For the text-containing cell, return its midpoint in (X, Y) coordinate format. 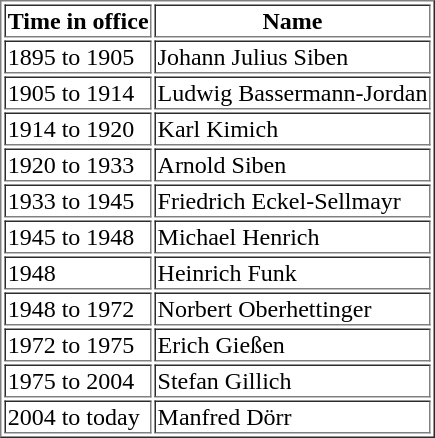
Erich Gießen (293, 344)
Heinrich Funk (293, 272)
2004 to today (78, 416)
1945 to 1948 (78, 236)
1975 to 2004 (78, 380)
Stefan Gillich (293, 380)
Karl Kimich (293, 128)
Norbert Oberhettinger (293, 308)
Manfred Dörr (293, 416)
1972 to 1975 (78, 344)
1920 to 1933 (78, 164)
Ludwig Bassermann-Jordan (293, 92)
Arnold Siben (293, 164)
1948 to 1972 (78, 308)
1948 (78, 272)
Michael Henrich (293, 236)
Time in office (78, 20)
Name (293, 20)
1933 to 1945 (78, 200)
1914 to 1920 (78, 128)
1905 to 1914 (78, 92)
Johann Julius Siben (293, 56)
1895 to 1905 (78, 56)
Friedrich Eckel-Sellmayr (293, 200)
